Identify which cell holds the provided text, then report its [x, y] central coordinate. 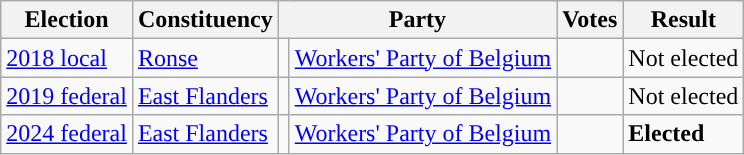
Constituency [205, 20]
Election [67, 20]
2024 federal [67, 134]
Result [684, 20]
2019 federal [67, 96]
Party [417, 20]
Elected [684, 134]
Votes [590, 20]
Ronse [205, 58]
2018 local [67, 58]
